Determine the [x, y] coordinate at the center of the cell enclosing the given text.  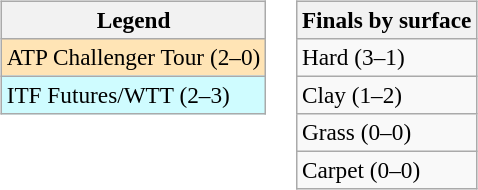
Legend [133, 20]
Clay (1–2) [387, 95]
ATP Challenger Tour (2–0) [133, 57]
Hard (3–1) [387, 57]
Carpet (0–0) [387, 171]
ITF Futures/WTT (2–3) [133, 95]
Finals by surface [387, 20]
Grass (0–0) [387, 133]
